Capture the cell that displays the provided text and extract its [x, y] central coordinate. 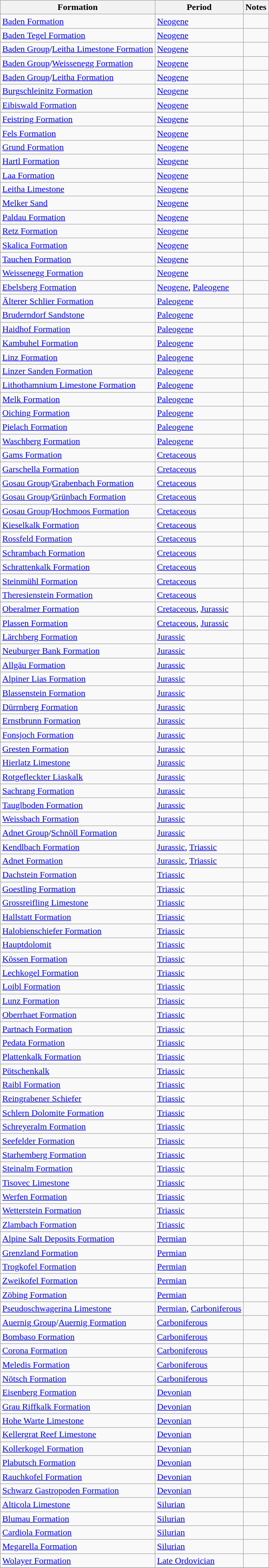
Goestling Formation [78, 889]
Tauglboden Formation [78, 805]
Linz Formation [78, 357]
Blassenstein Formation [78, 693]
Gosau Group/Grünbach Formation [78, 497]
Dürrnberg Formation [78, 707]
Starhemberg Formation [78, 1155]
Feistring Formation [78, 119]
Kieselkalk Formation [78, 525]
Baden Group/Weissenegg Formation [78, 63]
Plassen Formation [78, 623]
Laa Formation [78, 175]
Eisenberg Formation [78, 1393]
Baden Tegel Formation [78, 35]
Ebelsberg Formation [78, 287]
Baden Group/Leitha Formation [78, 77]
Reingrabener Schiefer [78, 1099]
Alpiner Lias Formation [78, 679]
Gosau Group/Hochmoos Formation [78, 511]
Corona Formation [78, 1351]
Baden Group/Leitha Limestone Formation [78, 49]
Formation [78, 7]
Seefelder Formation [78, 1141]
Weissenegg Formation [78, 273]
Adnet Group/Schnöll Formation [78, 833]
Bombaso Formation [78, 1337]
Wetterstein Formation [78, 1211]
Ernstbrunn Formation [78, 721]
Melk Formation [78, 399]
Paldau Formation [78, 217]
Lithothamnium Limestone Formation [78, 385]
Grossreifling Limestone [78, 903]
Oberalmer Formation [78, 609]
Tisovec Limestone [78, 1183]
Grau Riffkalk Formation [78, 1407]
Rossfeld Formation [78, 539]
Hohe Warte Limestone [78, 1421]
Hauptdolomit [78, 945]
Allgäu Formation [78, 665]
Blumau Formation [78, 1519]
Zlambach Formation [78, 1225]
Linzer Sanden Formation [78, 371]
Theresienstein Formation [78, 595]
Schlern Dolomite Formation [78, 1113]
Raibl Formation [78, 1085]
Loibl Formation [78, 987]
Fels Formation [78, 133]
Kambuhel Formation [78, 343]
Hartl Formation [78, 161]
Weissbach Formation [78, 819]
Schrattenkalk Formation [78, 567]
Werfen Formation [78, 1197]
Pielach Formation [78, 427]
Kössen Formation [78, 959]
Bruderndorf Sandstone [78, 315]
Gams Formation [78, 455]
Hierlatz Limestone [78, 763]
Zöbing Formation [78, 1294]
Wolayer Formation [78, 1561]
Alticola Limestone [78, 1504]
Permian, Carboniferous [199, 1309]
Megarella Formation [78, 1547]
Pötschenkalk [78, 1071]
Älterer Schlier Formation [78, 301]
Lärchberg Formation [78, 637]
Adnet Formation [78, 861]
Halobienschiefer Formation [78, 931]
Garschella Formation [78, 469]
Schwarz Gastropoden Formation [78, 1490]
Gresten Formation [78, 749]
Fonsjoch Formation [78, 735]
Notes [256, 7]
Late Ordovician [199, 1561]
Auernig Group/Auernig Formation [78, 1323]
Schrambach Formation [78, 553]
Gosau Group/Grabenbach Formation [78, 483]
Kellergrat Reef Limestone [78, 1435]
Lunz Formation [78, 1001]
Lechkogel Formation [78, 973]
Zweikofel Formation [78, 1281]
Dachstein Formation [78, 875]
Baden Formation [78, 21]
Leitha Limestone [78, 189]
Skalica Formation [78, 245]
Neuburger Bank Formation [78, 651]
Schreyeralm Formation [78, 1127]
Tauchen Formation [78, 259]
Burgschleinitz Formation [78, 91]
Pedata Formation [78, 1043]
Nötsch Formation [78, 1379]
Kendlbach Formation [78, 847]
Grenzland Formation [78, 1253]
Steinalm Formation [78, 1169]
Cardiola Formation [78, 1533]
Plattenkalk Formation [78, 1057]
Oberrhaet Formation [78, 1015]
Sachrang Formation [78, 791]
Meledis Formation [78, 1365]
Eibiswald Formation [78, 105]
Pseudoschwagerina Limestone [78, 1309]
Grund Formation [78, 147]
Plabutsch Formation [78, 1462]
Alpine Salt Deposits Formation [78, 1239]
Rauchkofel Formation [78, 1476]
Rotgefleckter Liaskalk [78, 777]
Partnach Formation [78, 1029]
Waschberg Formation [78, 441]
Melker Sand [78, 203]
Kollerkogel Formation [78, 1449]
Oiching Formation [78, 413]
Period [199, 7]
Retz Formation [78, 231]
Trogkofel Formation [78, 1267]
Haidhof Formation [78, 329]
Neogene, Paleogene [199, 287]
Steinmühl Formation [78, 581]
Hallstatt Formation [78, 917]
